Extract the [X, Y] coordinate from the center of the cell holding the provided text.  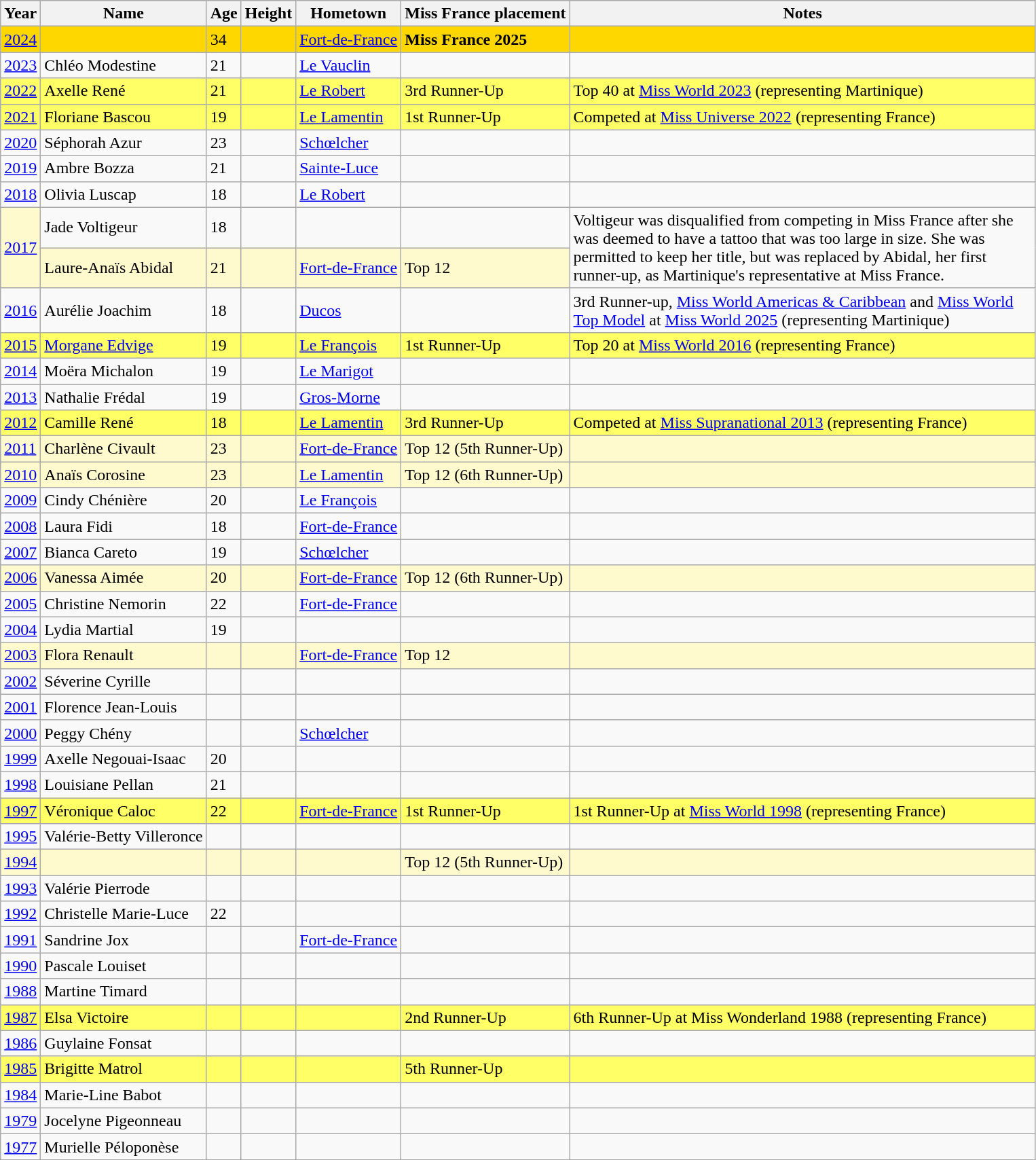
1979 [20, 1121]
Camille René [124, 423]
1994 [20, 863]
1988 [20, 992]
2001 [20, 707]
Peggy Chény [124, 733]
2000 [20, 733]
2006 [20, 578]
1997 [20, 810]
Christelle Marie-Luce [124, 914]
1992 [20, 914]
Chléo Modestine [124, 65]
Brigitte Matrol [124, 1069]
2015 [20, 345]
Valérie-Betty Villeronce [124, 837]
2018 [20, 194]
2010 [20, 475]
1984 [20, 1095]
Vanessa Aimée [124, 578]
Elsa Victoire [124, 1017]
Age [224, 14]
2012 [20, 423]
6th Runner-Up at Miss Wonderland 1988 (representing France) [802, 1017]
Florence Jean-Louis [124, 707]
1985 [20, 1069]
Miss France 2025 [485, 39]
2016 [20, 310]
2020 [20, 143]
2004 [20, 630]
Floriane Bascou [124, 117]
2005 [20, 604]
Nathalie Frédal [124, 397]
Lydia Martial [124, 630]
1990 [20, 966]
Flora Renault [124, 655]
2017 [20, 247]
Anaïs Corosine [124, 475]
1987 [20, 1017]
Louisiane Pellan [124, 784]
Martine Timard [124, 992]
1993 [20, 888]
Jocelyne Pigeonneau [124, 1121]
1977 [20, 1146]
Year [20, 14]
Top 20 at Miss World 2016 (representing France) [802, 345]
2019 [20, 168]
Sandrine Jox [124, 940]
2024 [20, 39]
Véronique Caloc [124, 810]
Hometown [349, 14]
1995 [20, 837]
Séverine Cyrille [124, 681]
Le Marigot [349, 371]
2011 [20, 449]
1986 [20, 1043]
Cindy Chénière [124, 501]
Morgane Edvige [124, 345]
3rd Runner-up, Miss World Americas & Caribbean and Miss World Top Model at Miss World 2025 (representing Martinique) [802, 310]
Guylaine Fonsat [124, 1043]
2nd Runner-Up [485, 1017]
34 [224, 39]
Bianca Careto [124, 552]
Valérie Pierrode [124, 888]
Marie-Line Babot [124, 1095]
Ambre Bozza [124, 168]
Axelle René [124, 91]
Le Vauclin [349, 65]
Ducos [349, 310]
Sainte-Luce [349, 168]
Aurélie Joachim [124, 310]
Miss France placement [485, 14]
2002 [20, 681]
Murielle Péloponèse [124, 1146]
Height [268, 14]
Top 40 at Miss World 2023 (representing Martinique) [802, 91]
2014 [20, 371]
2008 [20, 526]
2022 [20, 91]
Jade Voltigeur [124, 228]
2007 [20, 552]
1999 [20, 759]
2003 [20, 655]
1998 [20, 784]
2009 [20, 501]
Christine Nemorin [124, 604]
Olivia Luscap [124, 194]
Competed at Miss Supranational 2013 (representing France) [802, 423]
2021 [20, 117]
Séphorah Azur [124, 143]
Axelle Negouai-Isaac [124, 759]
Gros-Morne [349, 397]
Moëra Michalon [124, 371]
1991 [20, 940]
2013 [20, 397]
Competed at Miss Universe 2022 (representing France) [802, 117]
Name [124, 14]
1st Runner-Up at Miss World 1998 (representing France) [802, 810]
Pascale Louiset [124, 966]
5th Runner-Up [485, 1069]
Notes [802, 14]
Charlène Civault [124, 449]
Laure-Anaïs Abidal [124, 268]
2023 [20, 65]
Laura Fidi [124, 526]
